Pinpoint the cell where the given text exists, returning its [x, y] midpoint coordinate. 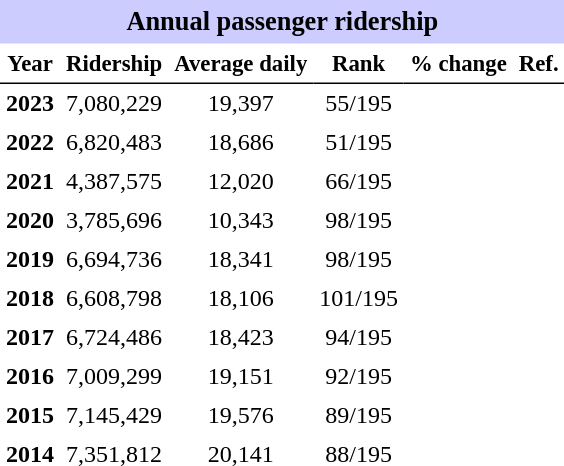
7,080,229 [114, 104]
18,686 [240, 142]
2018 [30, 298]
10,343 [240, 220]
19,397 [240, 104]
6,694,736 [114, 260]
55/195 [358, 104]
12,020 [240, 182]
6,724,486 [114, 338]
92/195 [358, 376]
18,423 [240, 338]
2017 [30, 338]
2023 [30, 104]
19,151 [240, 376]
19,576 [240, 416]
7,009,299 [114, 376]
2015 [30, 416]
% change [458, 64]
Ridership [114, 64]
18,341 [240, 260]
94/195 [358, 338]
51/195 [358, 142]
6,608,798 [114, 298]
Year [30, 64]
2016 [30, 376]
18,106 [240, 298]
Rank [358, 64]
Average daily [240, 64]
101/195 [358, 298]
3,785,696 [114, 220]
89/195 [358, 416]
4,387,575 [114, 182]
6,820,483 [114, 142]
2021 [30, 182]
2022 [30, 142]
7,145,429 [114, 416]
2020 [30, 220]
2019 [30, 260]
66/195 [358, 182]
